From the cell containing the given text, extract its center point as (X, Y) coordinate. 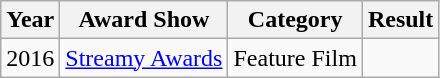
Category (295, 20)
Feature Film (295, 58)
Streamy Awards (144, 58)
Year (30, 20)
Result (400, 20)
2016 (30, 58)
Award Show (144, 20)
